Identify which cell holds the provided text, then report its [X, Y] central coordinate. 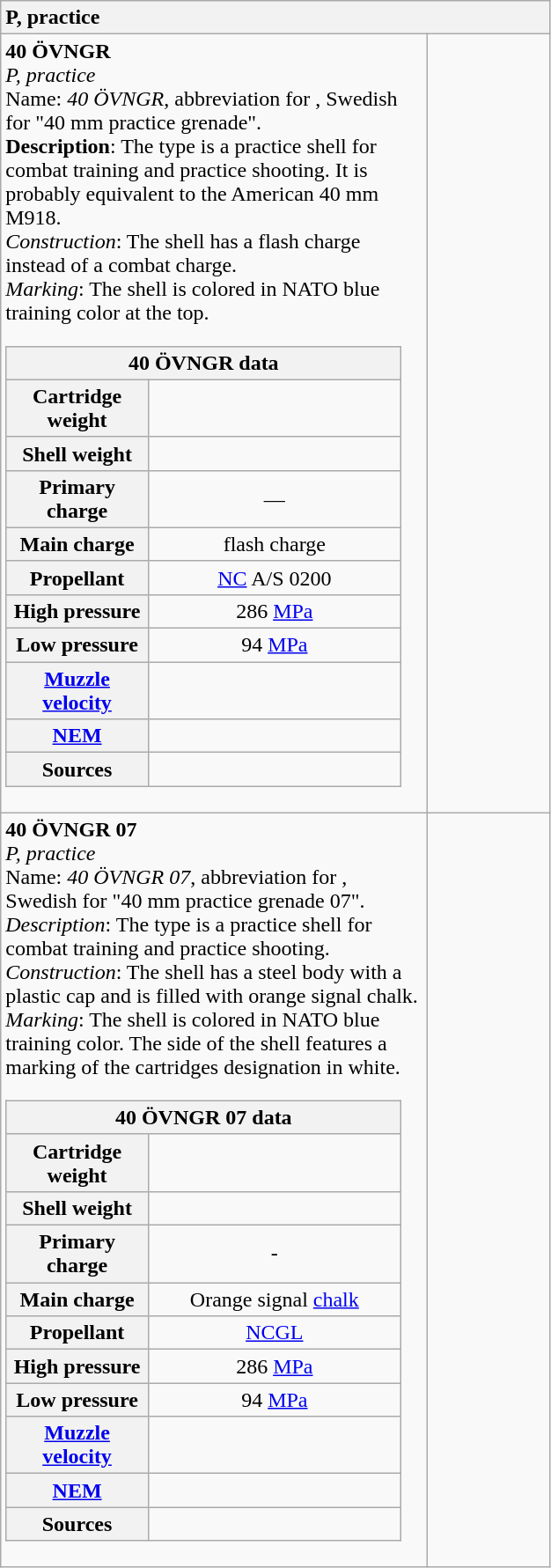
NC A/S 0200 [275, 578]
P, practice [275, 18]
Orange signal chalk [275, 1299]
40 ÖVNGR 07 data [203, 1117]
40 ÖVNGR data [203, 363]
NCGL [275, 1333]
flash charge [275, 544]
— [275, 498]
- [275, 1254]
